Capture the cell that displays the provided text and extract its [X, Y] central coordinate. 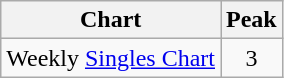
Weekly Singles Chart [111, 58]
Peak [252, 20]
Chart [111, 20]
3 [252, 58]
